Return the (x, y) coordinate for the center point of the cell that contains the specified text.  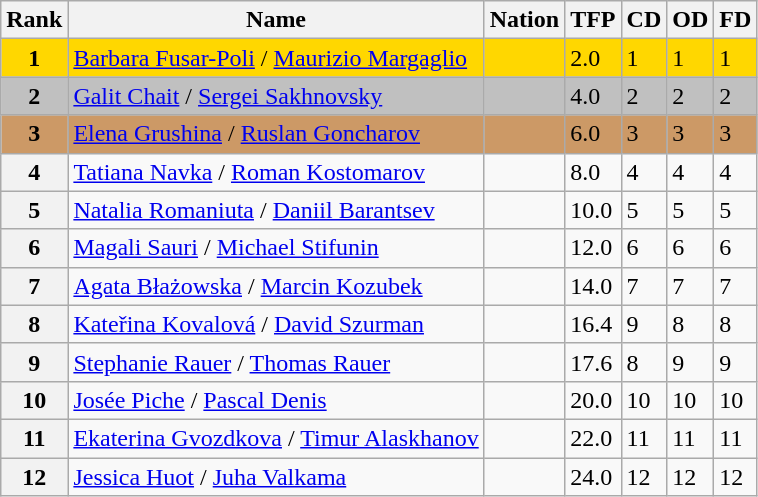
Nation (524, 20)
TFP (593, 20)
4.0 (593, 96)
2.0 (593, 58)
24.0 (593, 477)
12.0 (593, 248)
17.6 (593, 362)
Agata Błażowska / Marcin Kozubek (276, 286)
Galit Chait / Sergei Sakhnovsky (276, 96)
14.0 (593, 286)
Rank (34, 20)
Name (276, 20)
CD (644, 20)
OD (690, 20)
6.0 (593, 134)
Kateřina Kovalová / David Szurman (276, 324)
Elena Grushina / Ruslan Goncharov (276, 134)
Tatiana Navka / Roman Kostomarov (276, 172)
Ekaterina Gvozdkova / Timur Alaskhanov (276, 438)
10.0 (593, 210)
8.0 (593, 172)
Stephanie Rauer / Thomas Rauer (276, 362)
Josée Piche / Pascal Denis (276, 400)
FD (736, 20)
Jessica Huot / Juha Valkama (276, 477)
22.0 (593, 438)
Barbara Fusar-Poli / Maurizio Margaglio (276, 58)
16.4 (593, 324)
Magali Sauri / Michael Stifunin (276, 248)
Natalia Romaniuta / Daniil Barantsev (276, 210)
20.0 (593, 400)
